Capture the cell that displays the provided text and extract its [x, y] central coordinate. 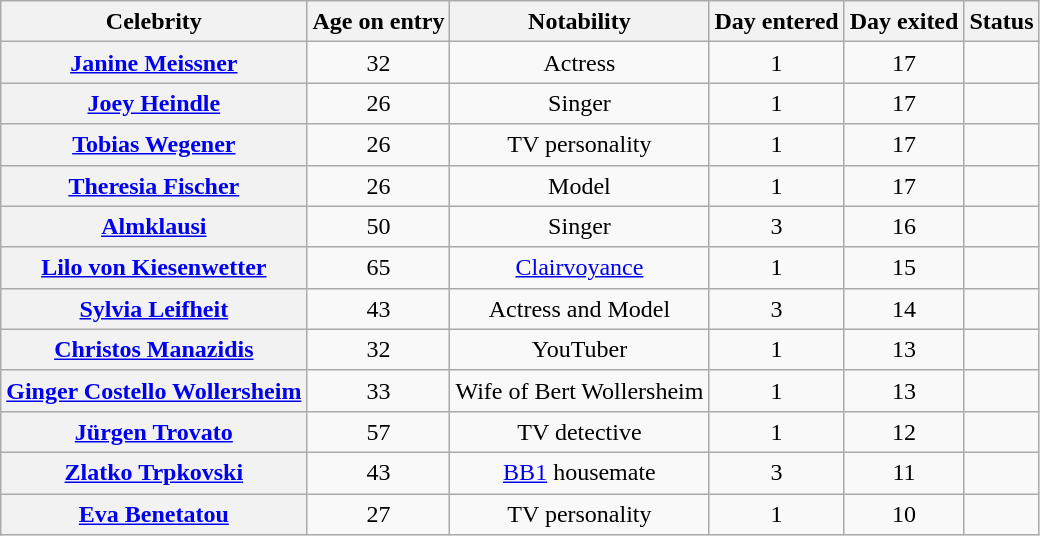
Model [580, 186]
Christos Manazidis [154, 350]
27 [378, 514]
16 [904, 226]
Celebrity [154, 22]
YouTuber [580, 350]
Day exited [904, 22]
Eva Benetatou [154, 514]
33 [378, 390]
Zlatko Trpkovski [154, 472]
Sylvia Leifheit [154, 308]
57 [378, 432]
50 [378, 226]
Wife of Bert Wollersheim [580, 390]
Tobias Wegener [154, 144]
Ginger Costello Wollersheim [154, 390]
Janine Meissner [154, 62]
Almklausi [154, 226]
15 [904, 268]
12 [904, 432]
11 [904, 472]
Lilo von Kiesenwetter [154, 268]
65 [378, 268]
Day entered [776, 22]
Theresia Fischer [154, 186]
Age on entry [378, 22]
Actress [580, 62]
Actress and Model [580, 308]
Joey Heindle [154, 104]
Clairvoyance [580, 268]
14 [904, 308]
BB1 housemate [580, 472]
Jürgen Trovato [154, 432]
TV detective [580, 432]
Status [1002, 22]
Notability [580, 22]
10 [904, 514]
